Detect which cell encompasses the target text, then output its (X, Y) center coordinate. 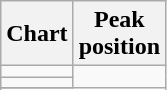
Chart (37, 34)
Peak position (119, 34)
